Return the (X, Y) coordinate for the center point of the cell that contains the specified text.  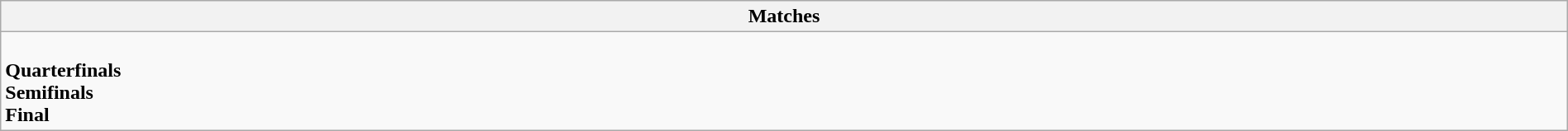
Quarterfinals Semifinals Final (784, 81)
Matches (784, 16)
